From the cell containing the given text, extract its center point as (x, y) coordinate. 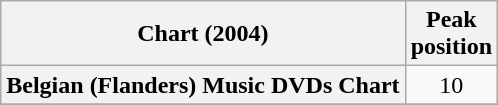
10 (451, 85)
Peakposition (451, 34)
Chart (2004) (203, 34)
Belgian (Flanders) Music DVDs Chart (203, 85)
